Locate the cell with the specified text and output its (x, y) center coordinate. 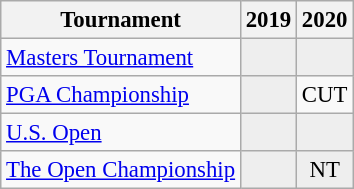
CUT (325, 95)
U.S. Open (121, 133)
The Open Championship (121, 170)
PGA Championship (121, 95)
NT (325, 170)
2019 (268, 20)
Masters Tournament (121, 58)
2020 (325, 20)
Tournament (121, 20)
